Output the (X, Y) coordinate of the center of the cell containing the given text.  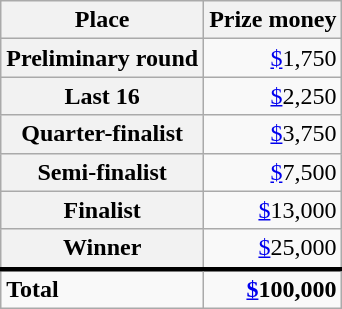
$25,000 (273, 249)
Total (102, 289)
Quarter-finalist (102, 134)
Semi-finalist (102, 172)
Place (102, 20)
$13,000 (273, 210)
Finalist (102, 210)
Preliminary round (102, 58)
$1,750 (273, 58)
$3,750 (273, 134)
$2,250 (273, 96)
Winner (102, 249)
Prize money (273, 20)
$7,500 (273, 172)
$100,000 (273, 289)
Last 16 (102, 96)
